Output the [x, y] coordinate of the center of the cell containing the given text.  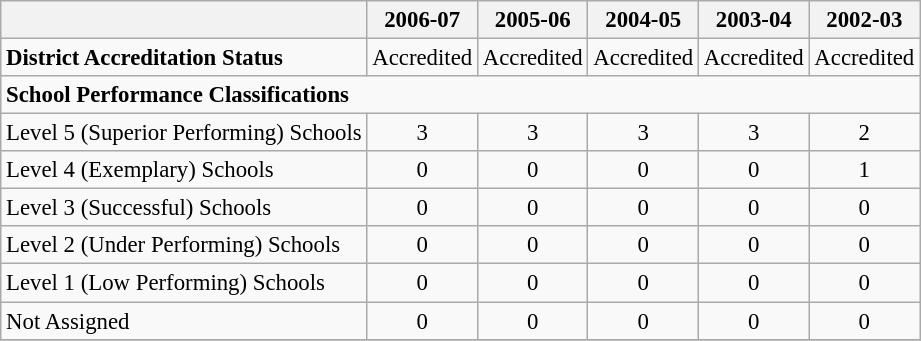
1 [864, 170]
2002-03 [864, 20]
Not Assigned [184, 321]
Level 3 (Successful) Schools [184, 208]
2003-04 [754, 20]
2006-07 [422, 20]
District Accreditation Status [184, 58]
Level 2 (Under Performing) Schools [184, 245]
Level 4 (Exemplary) Schools [184, 170]
Level 5 (Superior Performing) Schools [184, 133]
2004-05 [644, 20]
Level 1 (Low Performing) Schools [184, 283]
2 [864, 133]
2005-06 [532, 20]
School Performance Classifications [460, 95]
